Return (X, Y) of the center of cell containing provided text 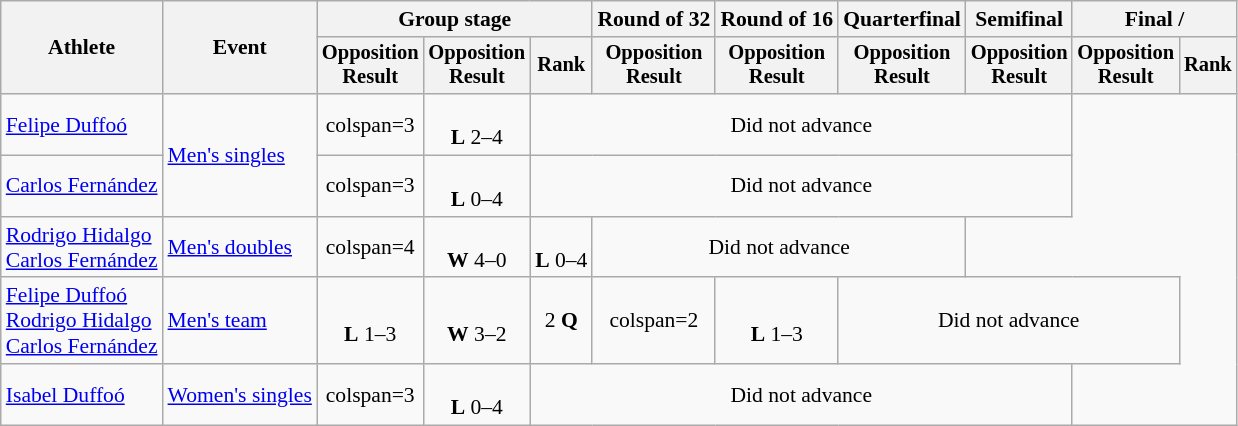
W 4–0 (478, 248)
Semifinal (1020, 19)
2 Q (561, 322)
Felipe Duffoó (82, 124)
Carlos Fernández (82, 186)
Men's singles (240, 155)
Women's singles (240, 394)
Men's doubles (240, 248)
Quarterfinal (902, 19)
colspan=4 (370, 248)
Athlete (82, 48)
Round of 32 (654, 19)
Final / (1154, 19)
colspan=2 (654, 322)
Rodrigo HidalgoCarlos Fernández (82, 248)
Group stage (455, 19)
Isabel Duffoó (82, 394)
Felipe DuffoóRodrigo HidalgoCarlos Fernández (82, 322)
Event (240, 48)
Men's team (240, 322)
L 2–4 (478, 124)
W 3–2 (478, 322)
Round of 16 (776, 19)
